Identify which cell holds the provided text, then report its [X, Y] central coordinate. 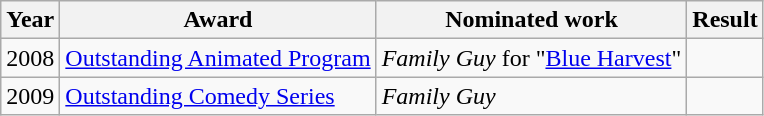
Result [725, 20]
2008 [30, 58]
Outstanding Animated Program [218, 58]
Nominated work [532, 20]
Family Guy [532, 96]
2009 [30, 96]
Year [30, 20]
Award [218, 20]
Family Guy for "Blue Harvest" [532, 58]
Outstanding Comedy Series [218, 96]
